Extract the [x, y] coordinate from the center of the cell holding the provided text.  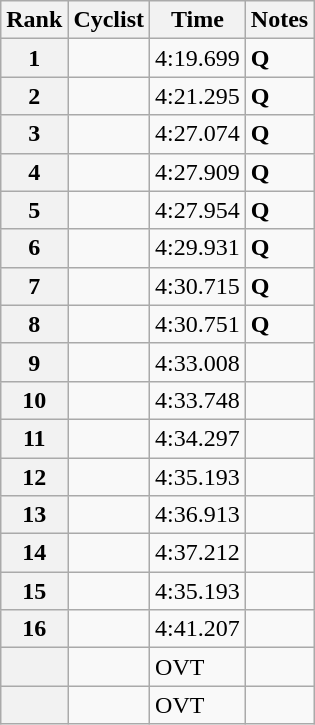
4:30.751 [198, 324]
14 [34, 553]
8 [34, 324]
12 [34, 477]
16 [34, 629]
7 [34, 286]
Rank [34, 20]
4 [34, 172]
3 [34, 134]
15 [34, 591]
4:19.699 [198, 58]
9 [34, 362]
4:30.715 [198, 286]
4:21.295 [198, 96]
13 [34, 515]
5 [34, 210]
4:33.748 [198, 400]
Notes [279, 20]
1 [34, 58]
Time [198, 20]
10 [34, 400]
6 [34, 248]
4:29.931 [198, 248]
4:37.212 [198, 553]
4:27.909 [198, 172]
4:34.297 [198, 438]
4:33.008 [198, 362]
11 [34, 438]
Cyclist [109, 20]
4:36.913 [198, 515]
4:41.207 [198, 629]
2 [34, 96]
4:27.954 [198, 210]
4:27.074 [198, 134]
